Find where the given text appears and provide that cell's center as [X, Y] coordinate. 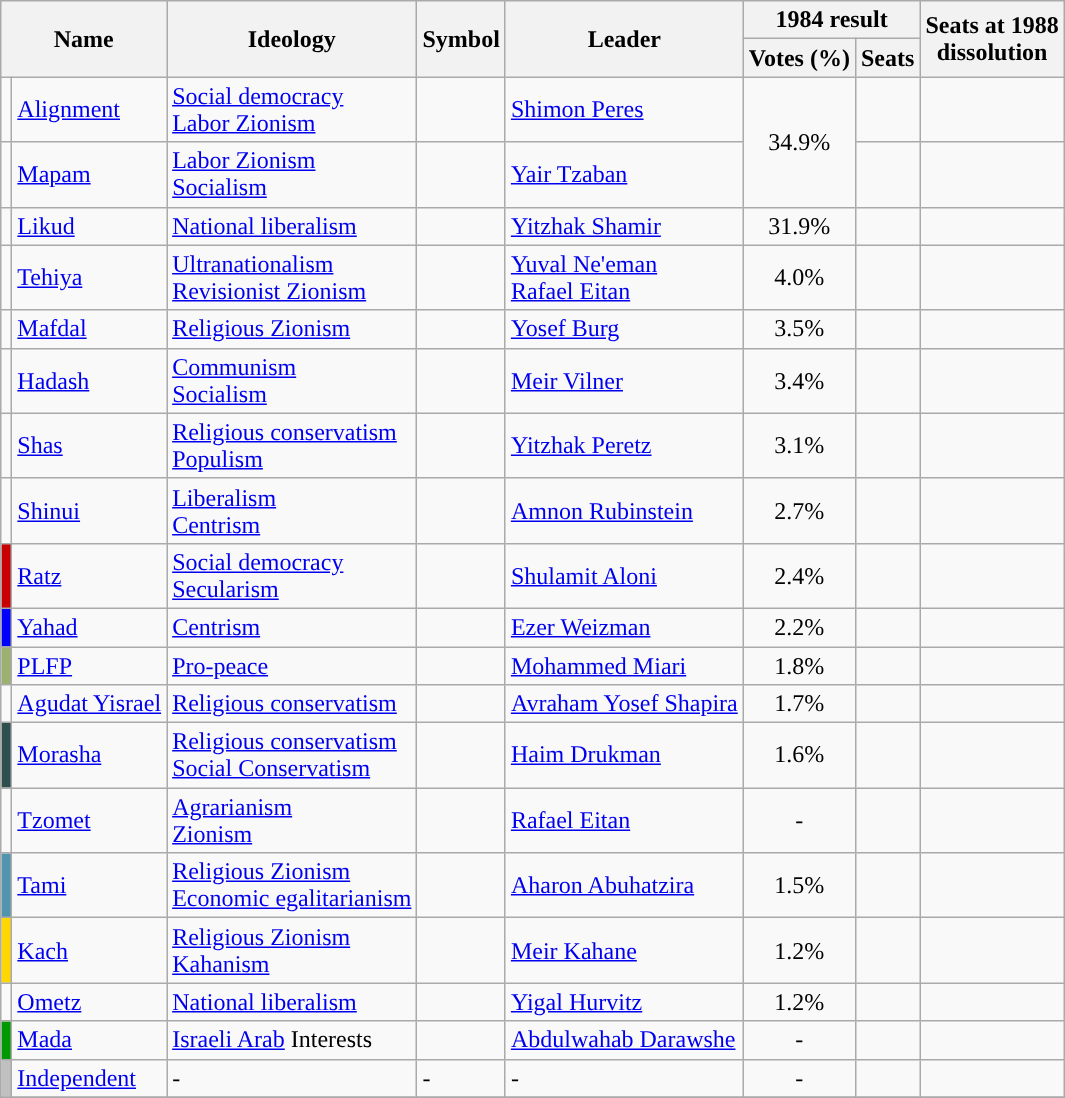
UltranationalismRevisionist Zionism [292, 278]
Mapam [90, 174]
Yitzhak Shamir [624, 226]
1.6% [799, 756]
Votes (%) [799, 58]
3.1% [799, 446]
Meir Vilner [624, 380]
Religious conservatism [292, 704]
Haim Drukman [624, 756]
Ometz [90, 1002]
Yair Tzaban [624, 174]
Yahad [90, 627]
Amnon Rubinstein [624, 510]
Religious conservatismSocial Conservatism [292, 756]
Social democracyLabor Zionism [292, 110]
AgrarianismZionism [292, 820]
Alignment [90, 110]
1.5% [799, 886]
3.5% [799, 329]
2.7% [799, 510]
Mohammed Miari [624, 665]
Yosef Burg [624, 329]
Ratz [90, 576]
2.4% [799, 576]
31.9% [799, 226]
Religious Zionism [292, 329]
Hadash [90, 380]
Aharon Abuhatzira [624, 886]
Mafdal [90, 329]
1.7% [799, 704]
Likud [90, 226]
Yuval Ne'emanRafael Eitan [624, 278]
Seats [887, 58]
Pro-peace [292, 665]
CommunismSocialism [292, 380]
Abdulwahab Darawshe [624, 1040]
Agudat Yisrael [90, 704]
1.8% [799, 665]
Shulamit Aloni [624, 576]
Avraham Yosef Shapira [624, 704]
Morasha [90, 756]
Tzomet [90, 820]
Name [84, 39]
Religious conservatismPopulism [292, 446]
Meir Kahane [624, 950]
4.0% [799, 278]
Shas [90, 446]
Religious ZionismEconomic egalitarianism [292, 886]
Shimon Peres [624, 110]
Yitzhak Peretz [624, 446]
34.9% [799, 142]
Centrism [292, 627]
PLFP [90, 665]
Tami [90, 886]
Israeli Arab Interests [292, 1040]
Labor ZionismSocialism [292, 174]
Shinui [90, 510]
LiberalismCentrism [292, 510]
Social democracySecularism [292, 576]
Kach [90, 950]
1984 result [832, 20]
3.4% [799, 380]
Mada [90, 1040]
Religious ZionismKahanism [292, 950]
Leader [624, 39]
Tehiya [90, 278]
Ezer Weizman [624, 627]
2.2% [799, 627]
Symbol [461, 39]
Yigal Hurvitz [624, 1002]
Rafael Eitan [624, 820]
Seats at 1988dissolution [992, 39]
Independent [90, 1078]
Ideology [292, 39]
